Detect which cell encompasses the target text, then output its [x, y] center coordinate. 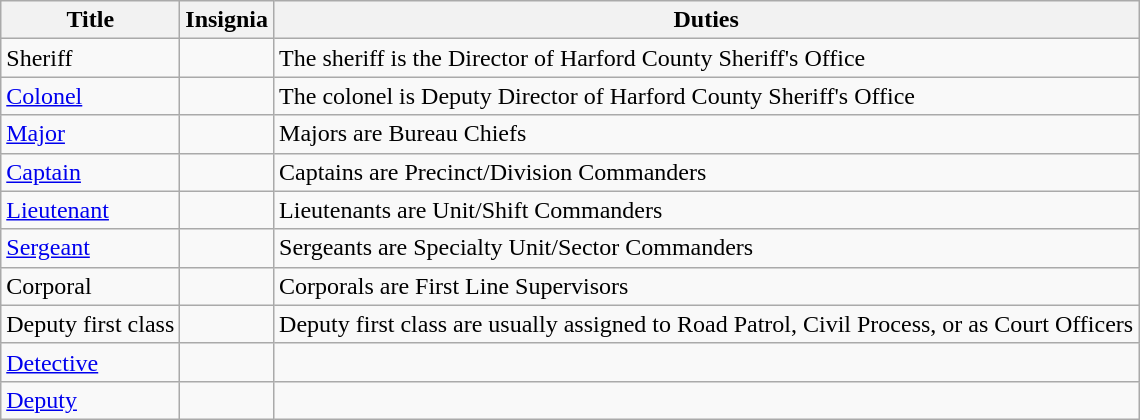
Title [90, 20]
Sheriff [90, 58]
Captain [90, 172]
The colonel is Deputy Director of Harford County Sheriff's Office [706, 96]
Deputy [90, 400]
Sergeants are Specialty Unit/Sector Commanders [706, 248]
Sergeant [90, 248]
Deputy first class are usually assigned to Road Patrol, Civil Process, or as Court Officers [706, 324]
Captains are Precinct/Division Commanders [706, 172]
Corporal [90, 286]
Detective [90, 362]
Duties [706, 20]
Lieutenant [90, 210]
Major [90, 134]
Insignia [227, 20]
Colonel [90, 96]
Lieutenants are Unit/Shift Commanders [706, 210]
Deputy first class [90, 324]
Corporals are First Line Supervisors [706, 286]
The sheriff is the Director of Harford County Sheriff's Office [706, 58]
Majors are Bureau Chiefs [706, 134]
